Return (X, Y) of the center of cell containing provided text 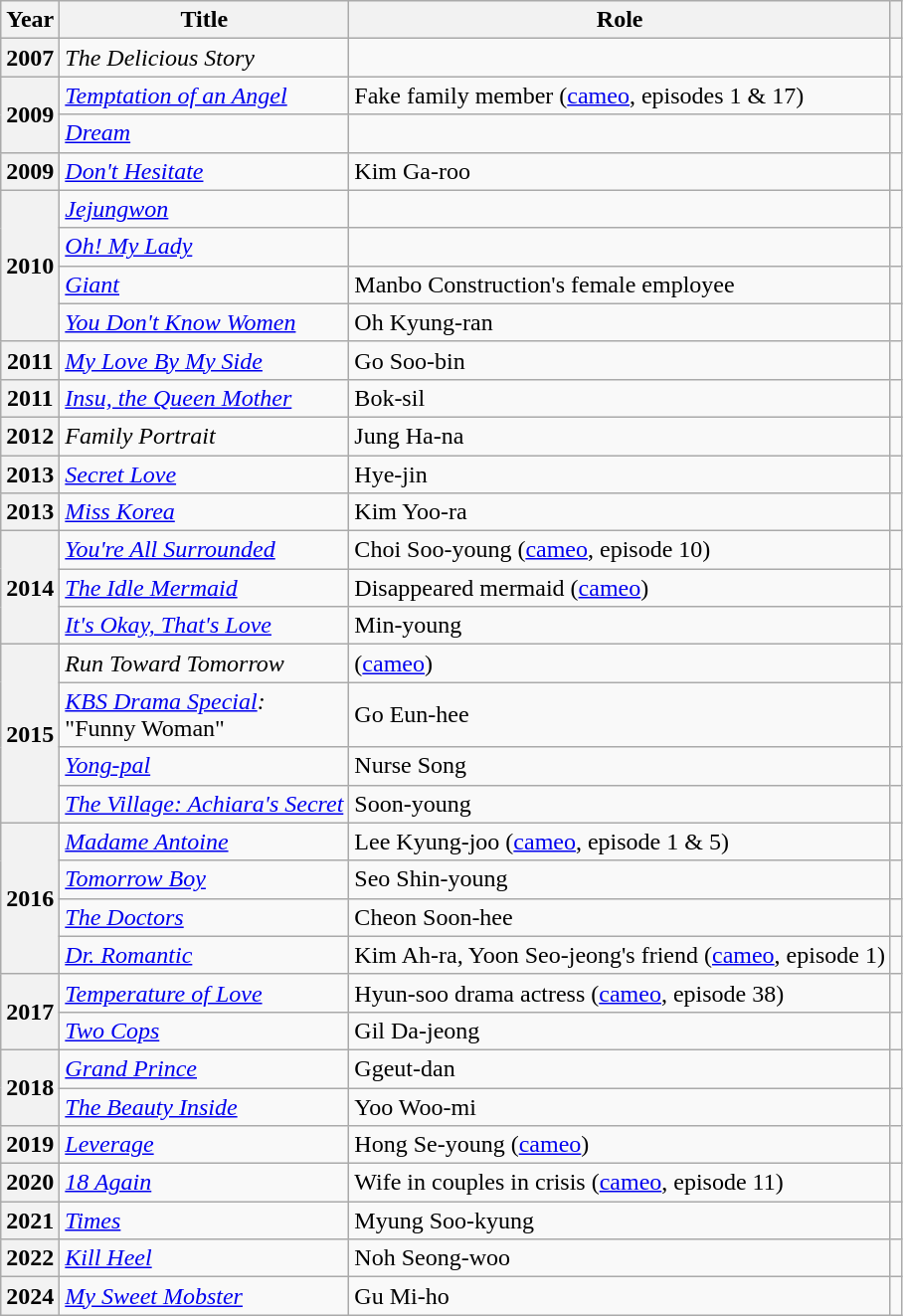
Go Soo-bin (621, 360)
Manbo Construction's female employee (621, 284)
Don't Hesitate (205, 171)
2012 (30, 436)
Hye-jin (621, 474)
It's Okay, That's Love (205, 626)
Insu, the Queen Mother (205, 398)
18 Again (205, 1183)
2021 (30, 1221)
2022 (30, 1258)
2007 (30, 58)
2016 (30, 898)
Kim Ga-roo (621, 171)
Dr. Romantic (205, 955)
Yong-pal (205, 766)
2018 (30, 1087)
KBS Drama Special:"Funny Woman" (205, 714)
Run Toward Tomorrow (205, 663)
Gil Da-jeong (621, 1031)
Jung Ha-na (621, 436)
Hyun-soo drama actress (cameo, episode 38) (621, 993)
2019 (30, 1145)
The Doctors (205, 917)
Myung Soo-kyung (621, 1221)
The Beauty Inside (205, 1107)
Fake family member (cameo, episodes 1 & 17) (621, 95)
My Sweet Mobster (205, 1296)
Family Portrait (205, 436)
Dream (205, 133)
Bok-sil (621, 398)
Disappeared mermaid (cameo) (621, 588)
Seo Shin-young (621, 879)
Tomorrow Boy (205, 879)
You Don't Know Women (205, 322)
Choi Soo-young (cameo, episode 10) (621, 550)
Leverage (205, 1145)
Lee Kyung-joo (cameo, episode 1 & 5) (621, 842)
Oh! My Lady (205, 247)
Kim Yoo-ra (621, 512)
2017 (30, 1012)
Two Cops (205, 1031)
Noh Seong-woo (621, 1258)
Grand Prince (205, 1068)
Jejungwon (205, 209)
Cheon Soon-hee (621, 917)
Yoo Woo-mi (621, 1107)
Hong Se-young (cameo) (621, 1145)
Role (621, 20)
The Idle Mermaid (205, 588)
2024 (30, 1296)
Kill Heel (205, 1258)
2015 (30, 734)
Go Eun-hee (621, 714)
You're All Surrounded (205, 550)
Giant (205, 284)
My Love By My Side (205, 360)
Nurse Song (621, 766)
Soon-young (621, 804)
Oh Kyung-ran (621, 322)
2020 (30, 1183)
Wife in couples in crisis (cameo, episode 11) (621, 1183)
Title (205, 20)
Gu Mi-ho (621, 1296)
(cameo) (621, 663)
2014 (30, 588)
Madame Antoine (205, 842)
The Delicious Story (205, 58)
Ggeut-dan (621, 1068)
Kim Ah-ra, Yoon Seo-jeong's friend (cameo, episode 1) (621, 955)
The Village: Achiara's Secret (205, 804)
Temptation of an Angel (205, 95)
2010 (30, 266)
Year (30, 20)
Miss Korea (205, 512)
Temperature of Love (205, 993)
Min-young (621, 626)
Times (205, 1221)
Secret Love (205, 474)
